Extract the [x, y] coordinate from the center of the cell holding the provided text.  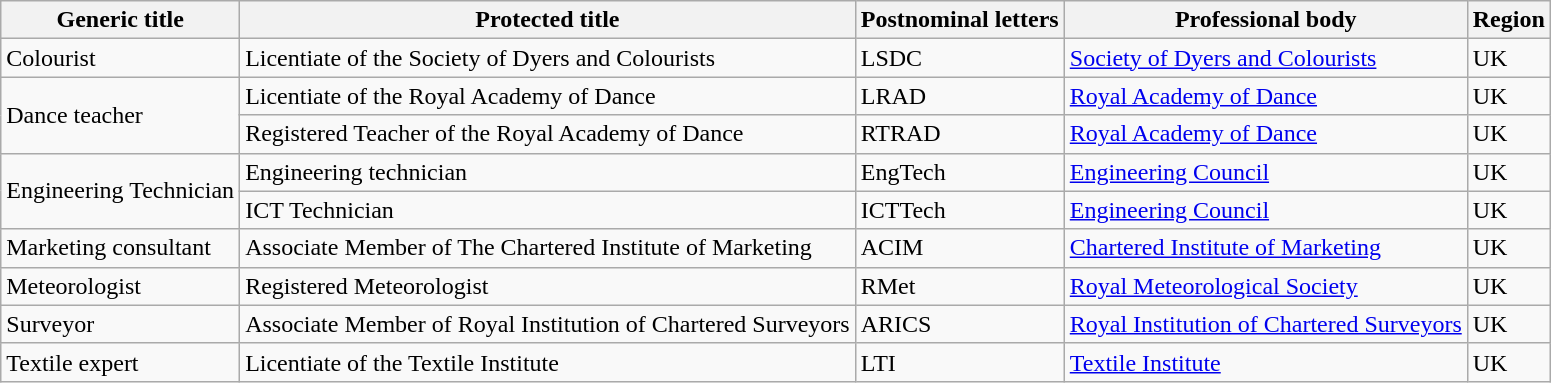
Licentiate of the Society of Dyers and Colourists [548, 58]
RTRAD [960, 134]
Licentiate of the Royal Academy of Dance [548, 96]
Surveyor [120, 324]
EngTech [960, 172]
Textile expert [120, 362]
Textile Institute [1266, 362]
ICTTech [960, 210]
Meteorologist [120, 286]
Licentiate of the Textile Institute [548, 362]
ACIM [960, 248]
ARICS [960, 324]
Dance teacher [120, 115]
Colourist [120, 58]
Royal Institution of Chartered Surveyors [1266, 324]
Society of Dyers and Colourists [1266, 58]
RMet [960, 286]
Protected title [548, 20]
Associate Member of The Chartered Institute of Marketing [548, 248]
Professional body [1266, 20]
LRAD [960, 96]
Royal Meteorological Society [1266, 286]
Registered Teacher of the Royal Academy of Dance [548, 134]
Region [1508, 20]
Engineering technician [548, 172]
Chartered Institute of Marketing [1266, 248]
Postnominal letters [960, 20]
Associate Member of Royal Institution of Chartered Surveyors [548, 324]
Generic title [120, 20]
Marketing consultant [120, 248]
LSDC [960, 58]
LTI [960, 362]
Engineering Technician [120, 191]
ICT Technician [548, 210]
Registered Meteorologist [548, 286]
